Search for the cell housing the specified text and yield its (x, y) center coordinate. 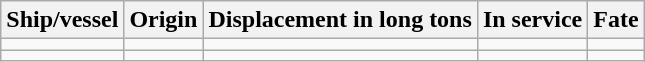
Fate (616, 20)
In service (532, 20)
Origin (164, 20)
Ship/vessel (62, 20)
Displacement in long tons (340, 20)
